Scan for the cell matching the given text and deliver its (x, y) coordinate at center. 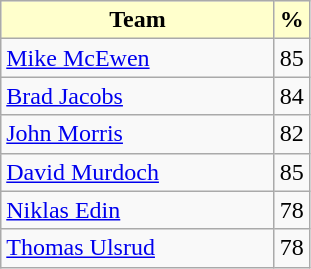
David Murdoch (138, 172)
% (292, 20)
Niklas Edin (138, 210)
Team (138, 20)
Thomas Ulsrud (138, 248)
84 (292, 96)
82 (292, 134)
Mike McEwen (138, 58)
Brad Jacobs (138, 96)
John Morris (138, 134)
